Scan for the cell matching the given text and deliver its [x, y] coordinate at center. 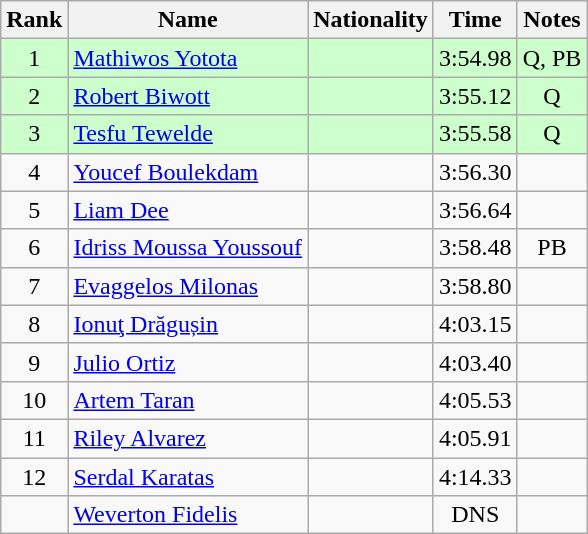
6 [34, 248]
7 [34, 286]
Evaggelos Milonas [188, 286]
4:03.15 [475, 324]
3 [34, 134]
Riley Alvarez [188, 438]
Mathiwos Yotota [188, 58]
3:56.30 [475, 172]
8 [34, 324]
Rank [34, 20]
Serdal Karatas [188, 477]
12 [34, 477]
Notes [552, 20]
1 [34, 58]
DNS [475, 515]
Julio Ortiz [188, 362]
4 [34, 172]
4:05.53 [475, 400]
Time [475, 20]
11 [34, 438]
Name [188, 20]
Weverton Fidelis [188, 515]
Idriss Moussa Youssouf [188, 248]
5 [34, 210]
3:55.58 [475, 134]
4:14.33 [475, 477]
Artem Taran [188, 400]
10 [34, 400]
Tesfu Tewelde [188, 134]
3:58.80 [475, 286]
Nationality [371, 20]
PB [552, 248]
Liam Dee [188, 210]
4:03.40 [475, 362]
Ionuţ Drăgușin [188, 324]
3:54.98 [475, 58]
Q, PB [552, 58]
2 [34, 96]
Youcef Boulekdam [188, 172]
9 [34, 362]
3:55.12 [475, 96]
4:05.91 [475, 438]
Robert Biwott [188, 96]
3:56.64 [475, 210]
3:58.48 [475, 248]
